Determine the (X, Y) coordinate at the center of the cell enclosing the given text.  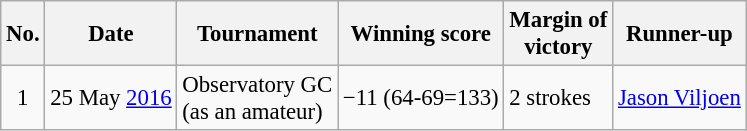
Observatory GC(as an amateur) (258, 98)
Winning score (421, 34)
25 May 2016 (111, 98)
Date (111, 34)
No. (23, 34)
−11 (64-69=133) (421, 98)
1 (23, 98)
Margin ofvictory (558, 34)
Tournament (258, 34)
Jason Viljoen (680, 98)
2 strokes (558, 98)
Runner-up (680, 34)
